From the cell containing the given text, extract its center point as [X, Y] coordinate. 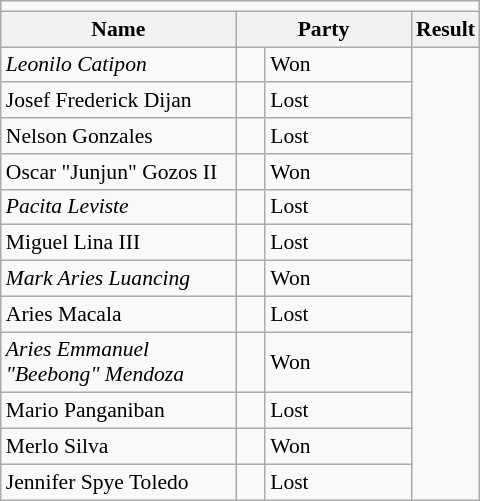
Name [118, 29]
Mark Aries Luancing [118, 279]
Nelson Gonzales [118, 136]
Aries Emmanuel "Beebong" Mendoza [118, 362]
Party [324, 29]
Jennifer Spye Toledo [118, 482]
Mario Panganiban [118, 411]
Pacita Leviste [118, 207]
Merlo Silva [118, 447]
Miguel Lina III [118, 243]
Aries Macala [118, 314]
Result [446, 29]
Leonilo Catipon [118, 65]
Oscar "Junjun" Gozos II [118, 172]
Josef Frederick Dijan [118, 101]
